Extract the [x, y] coordinate from the center of the cell holding the provided text.  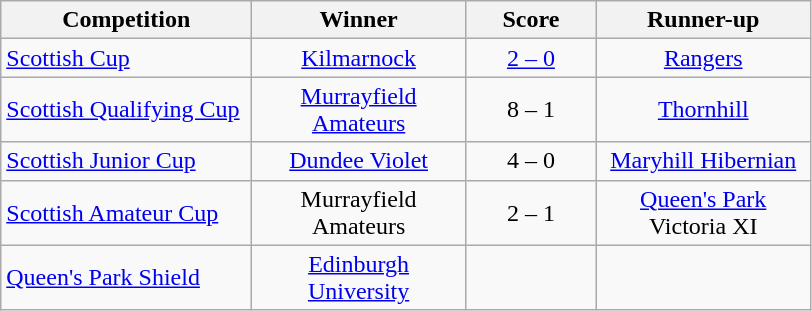
Scottish Qualifying Cup [126, 110]
Scottish Cup [126, 58]
2 – 0 [530, 58]
Queen's Park Victoria XI [703, 212]
Kilmarnock [359, 58]
8 – 1 [530, 110]
Scottish Amateur Cup [126, 212]
Runner-up [703, 20]
Competition [126, 20]
Score [530, 20]
4 – 0 [530, 161]
Edinburgh University [359, 278]
Winner [359, 20]
Rangers [703, 58]
Thornhill [703, 110]
Scottish Junior Cup [126, 161]
Dundee Violet [359, 161]
Queen's Park Shield [126, 278]
2 – 1 [530, 212]
Maryhill Hibernian [703, 161]
